Pinpoint the cell where the given text exists, returning its (x, y) midpoint coordinate. 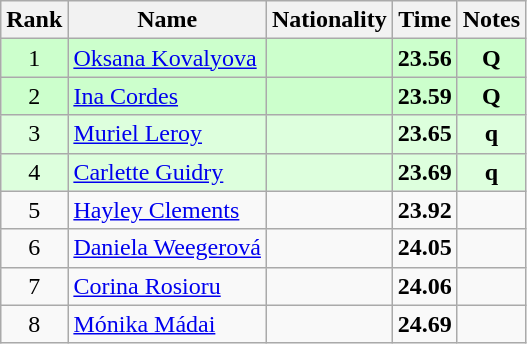
6 (34, 248)
Corina Rosioru (168, 286)
Daniela Weegerová (168, 248)
4 (34, 172)
23.69 (424, 172)
Name (168, 20)
23.59 (424, 96)
1 (34, 58)
3 (34, 134)
23.65 (424, 134)
Muriel Leroy (168, 134)
Hayley Clements (168, 210)
24.69 (424, 324)
Notes (491, 20)
2 (34, 96)
23.92 (424, 210)
24.05 (424, 248)
Nationality (329, 20)
7 (34, 286)
Ina Cordes (168, 96)
Rank (34, 20)
Time (424, 20)
Mónika Mádai (168, 324)
24.06 (424, 286)
23.56 (424, 58)
8 (34, 324)
Carlette Guidry (168, 172)
Oksana Kovalyova (168, 58)
5 (34, 210)
